Output the [x, y] coordinate of the center of the cell containing the given text.  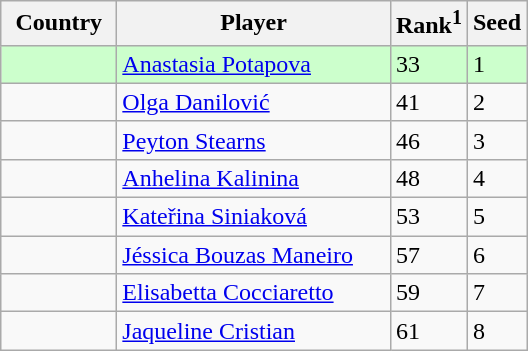
Seed [496, 24]
59 [428, 293]
7 [496, 293]
5 [496, 217]
46 [428, 140]
57 [428, 255]
1 [496, 64]
53 [428, 217]
Jéssica Bouzas Maneiro [254, 255]
61 [428, 331]
3 [496, 140]
Player [254, 24]
Elisabetta Cocciaretto [254, 293]
6 [496, 255]
4 [496, 178]
Kateřina Siniaková [254, 217]
2 [496, 102]
Olga Danilović [254, 102]
Jaqueline Cristian [254, 331]
Anastasia Potapova [254, 64]
Country [59, 24]
41 [428, 102]
Rank1 [428, 24]
48 [428, 178]
Anhelina Kalinina [254, 178]
33 [428, 64]
Peyton Stearns [254, 140]
8 [496, 331]
